Scan for the cell matching the given text and deliver its [X, Y] coordinate at center. 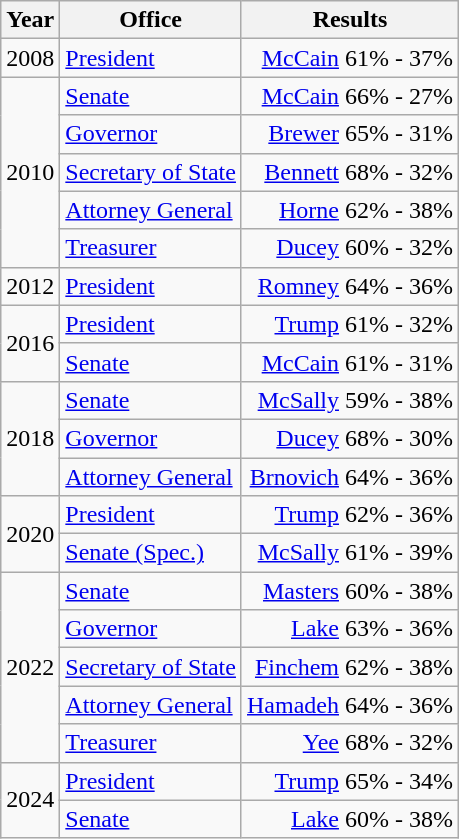
Trump 62% - 36% [350, 515]
McSally 61% - 39% [350, 553]
Year [30, 20]
Brnovich 64% - 36% [350, 477]
2020 [30, 534]
2022 [30, 667]
2018 [30, 438]
Brewer 65% - 31% [350, 134]
Yee 68% - 32% [350, 743]
Romney 64% - 36% [350, 286]
2010 [30, 172]
Lake 63% - 36% [350, 629]
2024 [30, 800]
McCain 61% - 31% [350, 362]
Bennett 68% - 32% [350, 172]
2008 [30, 58]
Senate (Spec.) [151, 553]
Results [350, 20]
Trump 65% - 34% [350, 781]
2016 [30, 343]
Ducey 68% - 30% [350, 438]
2012 [30, 286]
Trump 61% - 32% [350, 324]
McCain 61% - 37% [350, 58]
Hamadeh 64% - 36% [350, 705]
Horne 62% - 38% [350, 210]
McCain 66% - 27% [350, 96]
Ducey 60% - 32% [350, 248]
Lake 60% - 38% [350, 819]
Office [151, 20]
Finchem 62% - 38% [350, 667]
McSally 59% - 38% [350, 400]
Masters 60% - 38% [350, 591]
